Determine the [x, y] coordinate at the center of the cell enclosing the given text.  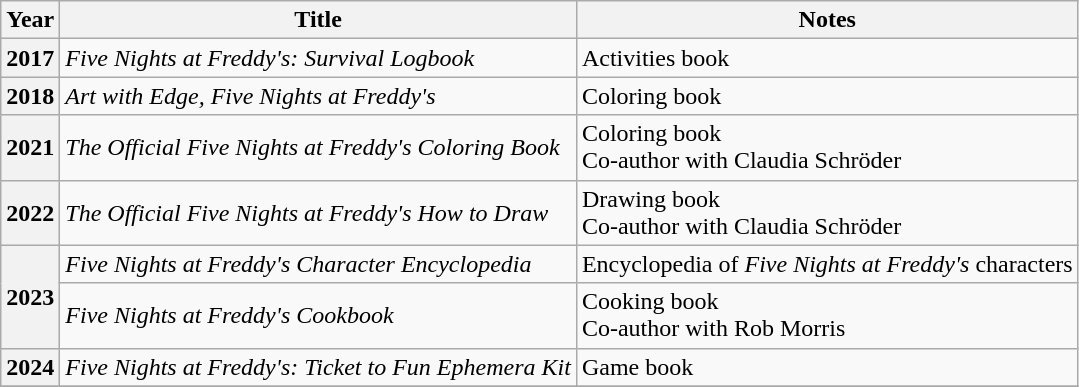
Five Nights at Freddy's: Survival Logbook [318, 58]
Cooking bookCo-author with Rob Morris [827, 316]
The Official Five Nights at Freddy's How to Draw [318, 212]
Year [30, 20]
Encyclopedia of Five Nights at Freddy's characters [827, 264]
2017 [30, 58]
Coloring bookCo-author with Claudia Schröder [827, 148]
Art with Edge, Five Nights at Freddy's [318, 96]
2024 [30, 367]
2022 [30, 212]
Coloring book [827, 96]
Game book [827, 367]
Notes [827, 20]
Five Nights at Freddy's Cookbook [318, 316]
Drawing bookCo-author with Claudia Schröder [827, 212]
2023 [30, 296]
Activities book [827, 58]
2018 [30, 96]
Five Nights at Freddy's: Ticket to Fun Ephemera Kit [318, 367]
The Official Five Nights at Freddy's Coloring Book [318, 148]
Five Nights at Freddy's Character Encyclopedia [318, 264]
2021 [30, 148]
Title [318, 20]
